Locate the cell with the specified text and output its [X, Y] center coordinate. 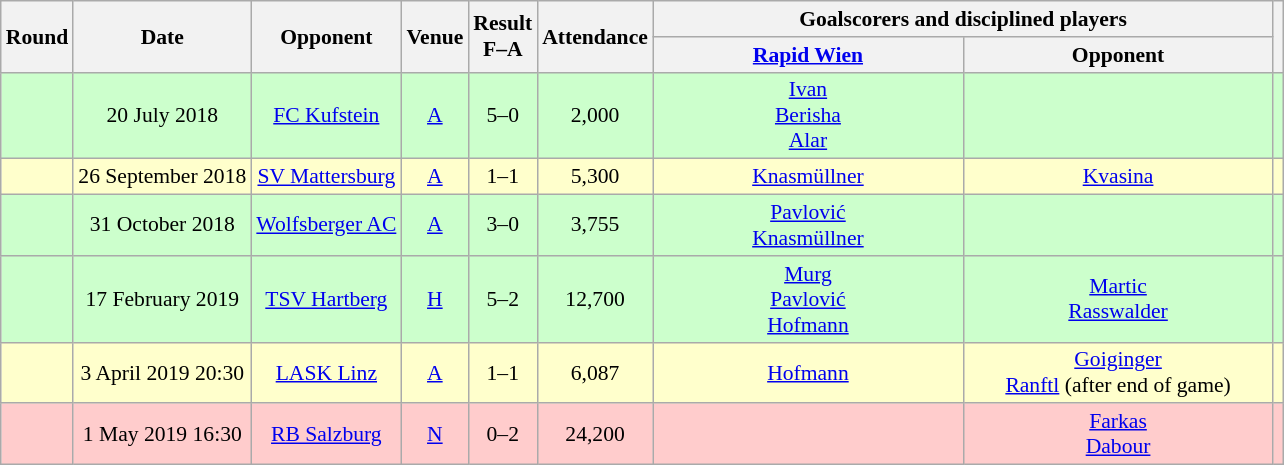
Farkas Dabour [1118, 434]
1 May 2019 16:30 [162, 434]
20 July 2018 [162, 116]
Date [162, 36]
Pavlović Knasmüllner [808, 226]
Martic Rasswalder [1118, 300]
3–0 [502, 226]
5–2 [502, 300]
LASK Linz [326, 372]
Kvasina [1118, 177]
Knasmüllner [808, 177]
6,087 [595, 372]
12,700 [595, 300]
3,755 [595, 226]
3 April 2019 20:30 [162, 372]
Goiginger Ranftl (after end of game) [1118, 372]
TSV Hartberg [326, 300]
5,300 [595, 177]
0–2 [502, 434]
Ivan Berisha Alar [808, 116]
24,200 [595, 434]
2,000 [595, 116]
31 October 2018 [162, 226]
Hofmann [808, 372]
FC Kufstein [326, 116]
Attendance [595, 36]
Rapid Wien [808, 55]
Round [38, 36]
ResultF–A [502, 36]
26 September 2018 [162, 177]
SV Mattersburg [326, 177]
17 February 2019 [162, 300]
5–0 [502, 116]
N [434, 434]
Goalscorers and disciplined players [963, 19]
Murg Pavlović Hofmann [808, 300]
Venue [434, 36]
Wolfsberger AC [326, 226]
H [434, 300]
RB Salzburg [326, 434]
